For the text-containing cell, return its midpoint in (X, Y) coordinate format. 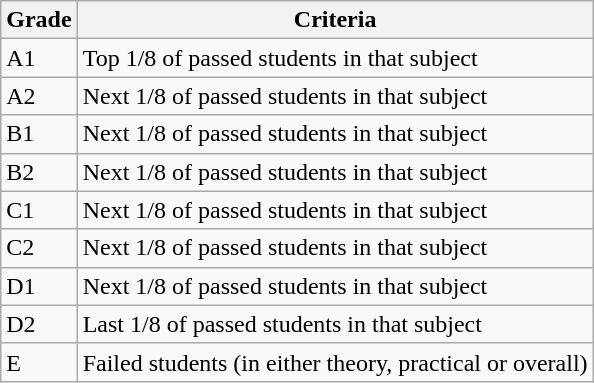
D1 (39, 286)
Failed students (in either theory, practical or overall) (335, 362)
Grade (39, 20)
A1 (39, 58)
E (39, 362)
C2 (39, 248)
C1 (39, 210)
Top 1/8 of passed students in that subject (335, 58)
B2 (39, 172)
A2 (39, 96)
Criteria (335, 20)
Last 1/8 of passed students in that subject (335, 324)
B1 (39, 134)
D2 (39, 324)
